Provide the [X, Y] coordinate of the cell's center where the given text is located.  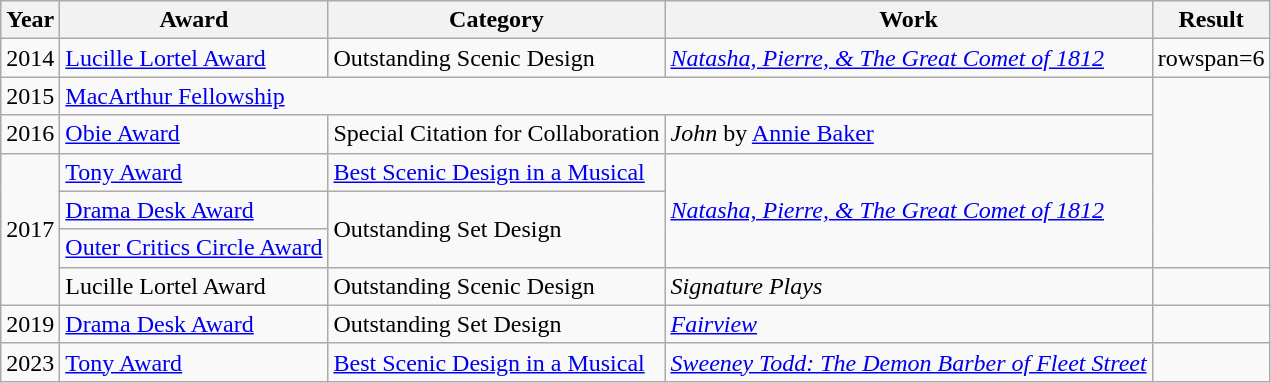
2017 [30, 229]
2014 [30, 58]
John by Annie Baker [908, 134]
Sweeney Todd: The Demon Barber of Fleet Street [908, 362]
Outer Critics Circle Award [194, 248]
Category [496, 20]
2019 [30, 324]
Obie Award [194, 134]
Work [908, 20]
Fairview [908, 324]
MacArthur Fellowship [606, 96]
2016 [30, 134]
2023 [30, 362]
Award [194, 20]
Special Citation for Collaboration [496, 134]
Year [30, 20]
Signature Plays [908, 286]
rowspan=6 [1211, 58]
Result [1211, 20]
2015 [30, 96]
